Scan for the cell matching the given text and deliver its [X, Y] coordinate at center. 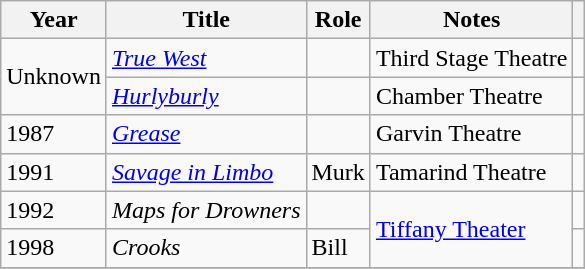
Unknown [54, 77]
Hurlyburly [206, 96]
Chamber Theatre [472, 96]
Crooks [206, 248]
Tiffany Theater [472, 229]
Year [54, 20]
Maps for Drowners [206, 210]
1987 [54, 134]
1998 [54, 248]
Garvin Theatre [472, 134]
Murk [338, 172]
Bill [338, 248]
Tamarind Theatre [472, 172]
Savage in Limbo [206, 172]
1991 [54, 172]
Title [206, 20]
Third Stage Theatre [472, 58]
Notes [472, 20]
1992 [54, 210]
Grease [206, 134]
Role [338, 20]
True West [206, 58]
